Provide the (x, y) coordinate of the cell's center where the given text is located.  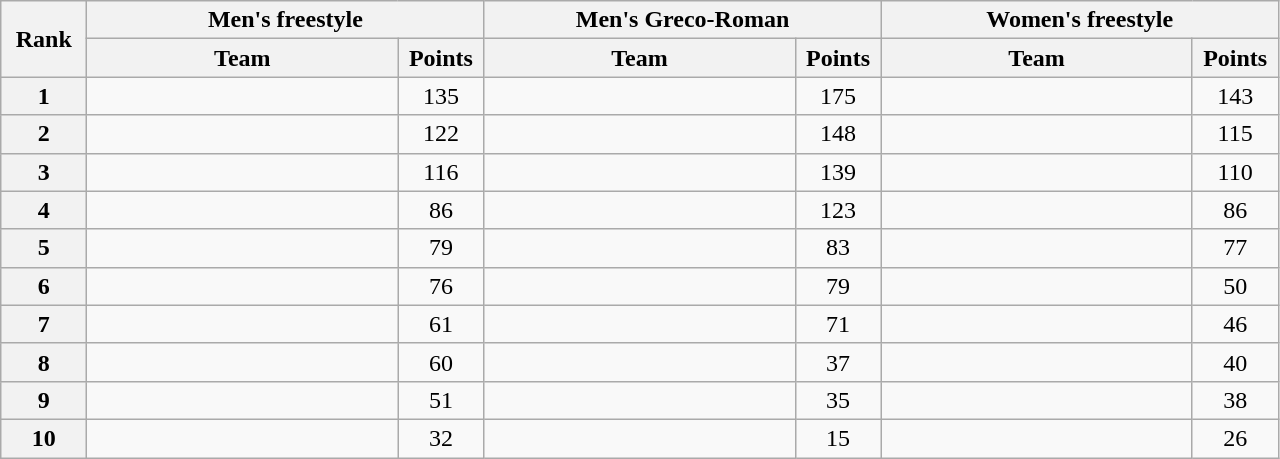
Men's Greco-Roman (682, 20)
Women's freestyle (1080, 20)
116 (441, 172)
135 (441, 96)
71 (838, 324)
143 (1235, 96)
175 (838, 96)
35 (838, 400)
32 (441, 438)
60 (441, 362)
139 (838, 172)
37 (838, 362)
83 (838, 248)
6 (44, 286)
51 (441, 400)
76 (441, 286)
61 (441, 324)
5 (44, 248)
40 (1235, 362)
8 (44, 362)
3 (44, 172)
10 (44, 438)
9 (44, 400)
115 (1235, 134)
4 (44, 210)
122 (441, 134)
15 (838, 438)
46 (1235, 324)
7 (44, 324)
110 (1235, 172)
38 (1235, 400)
Rank (44, 39)
1 (44, 96)
77 (1235, 248)
26 (1235, 438)
148 (838, 134)
123 (838, 210)
2 (44, 134)
Men's freestyle (286, 20)
50 (1235, 286)
